From the cell containing the given text, extract its center point as (X, Y) coordinate. 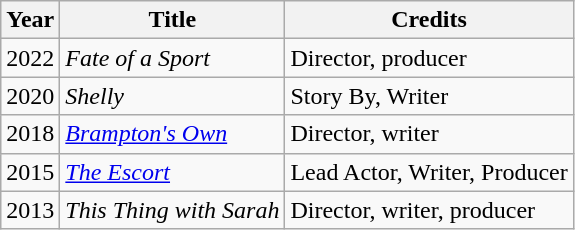
This Thing with Sarah (172, 210)
Story By, Writer (429, 96)
2022 (30, 58)
Director, writer, producer (429, 210)
2013 (30, 210)
The Escort (172, 172)
Fate of a Sport (172, 58)
Title (172, 20)
Year (30, 20)
2015 (30, 172)
Director, writer (429, 134)
Shelly (172, 96)
2018 (30, 134)
Director, producer (429, 58)
Lead Actor, Writer, Producer (429, 172)
Brampton's Own (172, 134)
2020 (30, 96)
Credits (429, 20)
